Locate the cell with the specified text and output its [X, Y] center coordinate. 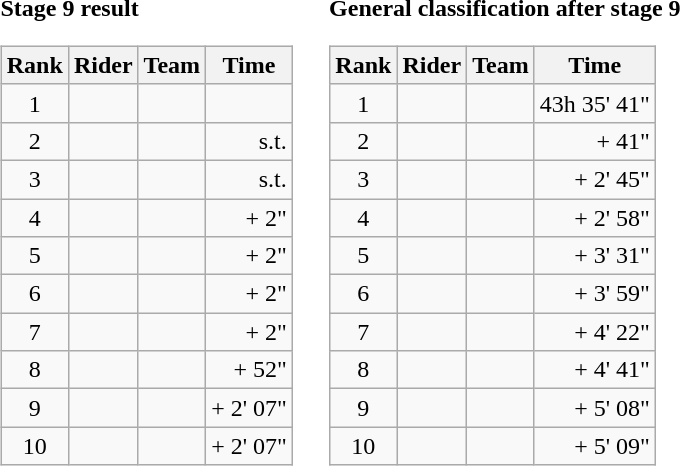
+ 4' 41" [594, 370]
+ 3' 31" [594, 256]
+ 52" [250, 370]
+ 2' 58" [594, 217]
43h 35' 41" [594, 103]
+ 41" [594, 141]
+ 5' 08" [594, 408]
+ 4' 22" [594, 332]
+ 2' 45" [594, 179]
+ 3' 59" [594, 294]
+ 5' 09" [594, 446]
